Find where the given text appears and provide that cell's center as [X, Y] coordinate. 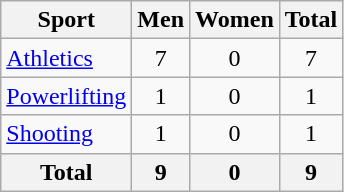
Women [235, 20]
Shooting [66, 134]
Powerlifting [66, 96]
Sport [66, 20]
Athletics [66, 58]
Men [161, 20]
